Provide the [x, y] coordinate of the cell's center where the given text is located.  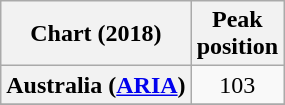
Australia (ARIA) [96, 85]
103 [237, 85]
Chart (2018) [96, 34]
Peakposition [237, 34]
